Identify which cell holds the provided text, then report its (X, Y) central coordinate. 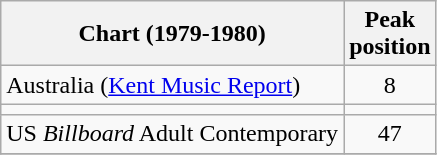
8 (390, 85)
US Billboard Adult Contemporary (172, 134)
Peakposition (390, 34)
Australia (Kent Music Report) (172, 85)
Chart (1979-1980) (172, 34)
47 (390, 134)
